Detect which cell encompasses the target text, then output its [x, y] center coordinate. 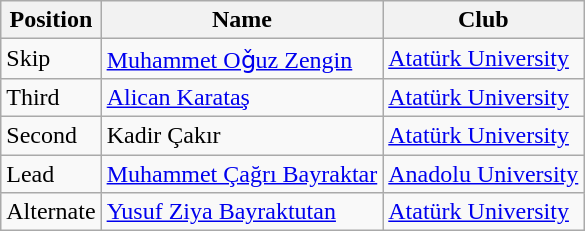
Third [51, 97]
Club [484, 20]
Alican Karataş [242, 97]
Yusuf Ziya Bayraktutan [242, 212]
Muhammet Oǧuz Zengin [242, 59]
Second [51, 135]
Name [242, 20]
Lead [51, 173]
Skip [51, 59]
Muhammet Çağrı Bayraktar [242, 173]
Kadir Çakır [242, 135]
Alternate [51, 212]
Anadolu University [484, 173]
Position [51, 20]
